Capture the cell that displays the provided text and extract its [x, y] central coordinate. 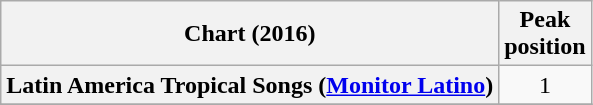
1 [545, 85]
Peakposition [545, 34]
Latin America Tropical Songs (Monitor Latino) [250, 85]
Chart (2016) [250, 34]
